From the cell containing the given text, extract its center point as (x, y) coordinate. 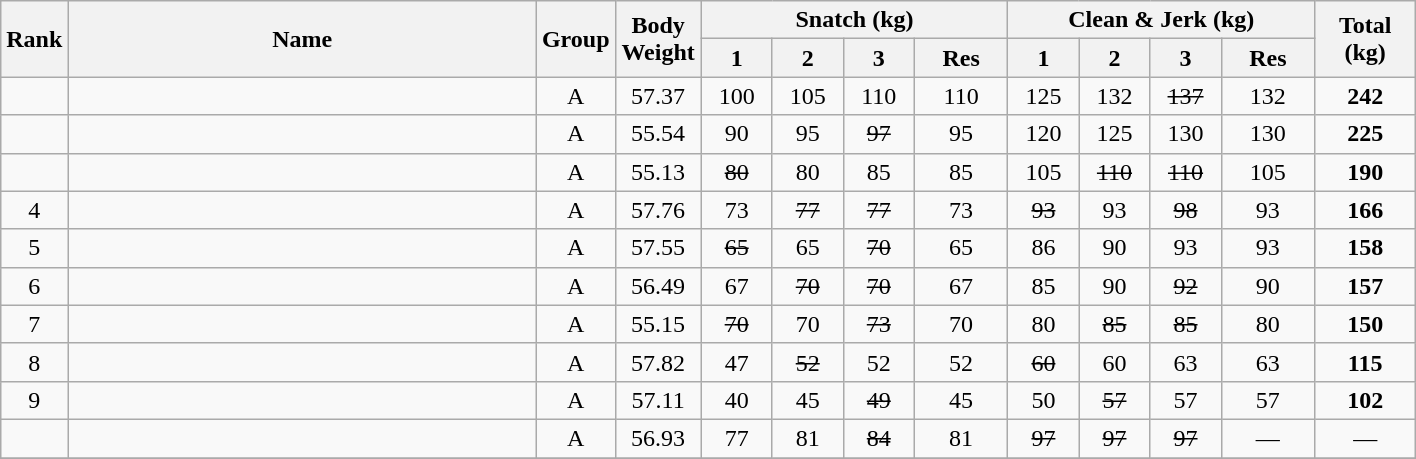
120 (1044, 134)
8 (34, 362)
92 (1186, 286)
Group (576, 39)
100 (736, 96)
Total (kg) (1366, 39)
55.15 (658, 324)
6 (34, 286)
150 (1366, 324)
57.82 (658, 362)
98 (1186, 210)
40 (736, 400)
55.13 (658, 172)
57.55 (658, 248)
50 (1044, 400)
56.49 (658, 286)
86 (1044, 248)
225 (1366, 134)
57.76 (658, 210)
Clean & Jerk (kg) (1162, 20)
7 (34, 324)
137 (1186, 96)
57.11 (658, 400)
84 (878, 438)
Name (302, 39)
166 (1366, 210)
5 (34, 248)
57.37 (658, 96)
242 (1366, 96)
102 (1366, 400)
49 (878, 400)
Body Weight (658, 39)
Snatch (kg) (854, 20)
157 (1366, 286)
190 (1366, 172)
55.54 (658, 134)
4 (34, 210)
56.93 (658, 438)
9 (34, 400)
47 (736, 362)
Rank (34, 39)
158 (1366, 248)
115 (1366, 362)
